Determine the (x, y) coordinate at the center of the cell enclosing the given text.  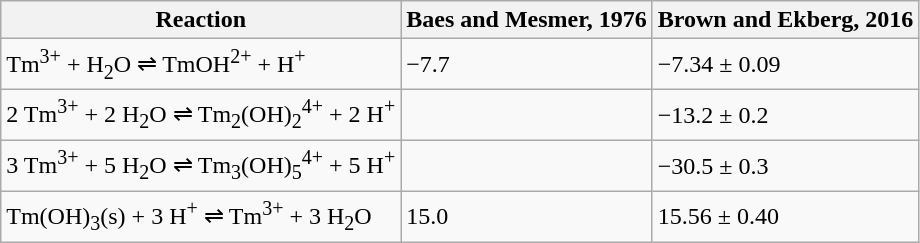
15.0 (527, 216)
2 Tm3+ + 2 H2O ⇌ Tm2(OH)24+ + 2 H+ (201, 116)
Brown and Ekberg, 2016 (786, 20)
Tm3+ + H2O ⇌ TmOH2+ + H+ (201, 64)
−30.5 ± 0.3 (786, 166)
15.56 ± 0.40 (786, 216)
3 Tm3+ + 5 H2O ⇌ Tm3(OH)54+ + 5 H+ (201, 166)
Reaction (201, 20)
−7.7 (527, 64)
−7.34 ± 0.09 (786, 64)
Baes and Mesmer, 1976 (527, 20)
Tm(OH)3(s) + 3 H+ ⇌ Tm3+ + 3 H2O (201, 216)
−13.2 ± 0.2 (786, 116)
